Search for the cell housing the specified text and yield its (X, Y) center coordinate. 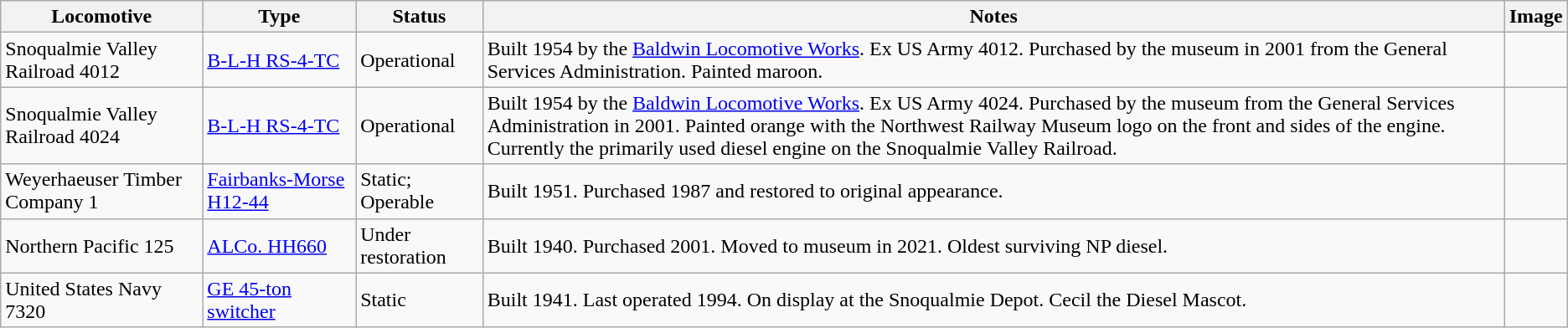
Status (420, 17)
Locomotive (102, 17)
Image (1536, 17)
Static; Operable (420, 191)
Type (280, 17)
Northern Pacific 125 (102, 246)
Built 1941. Last operated 1994. On display at the Snoqualmie Depot. Cecil the Diesel Mascot. (993, 300)
GE 45-ton switcher (280, 300)
Fairbanks-Morse H12-44 (280, 191)
Snoqualmie Valley Railroad 4024 (102, 126)
Notes (993, 17)
Static (420, 300)
Built 1951. Purchased 1987 and restored to original appearance. (993, 191)
Under restoration (420, 246)
Built 1940. Purchased 2001. Moved to museum in 2021. Oldest surviving NP diesel. (993, 246)
United States Navy 7320 (102, 300)
Weyerhaeuser Timber Company 1 (102, 191)
ALCo. HH660 (280, 246)
Snoqualmie Valley Railroad 4012 (102, 60)
